Find where the given text appears and provide that cell's center as [x, y] coordinate. 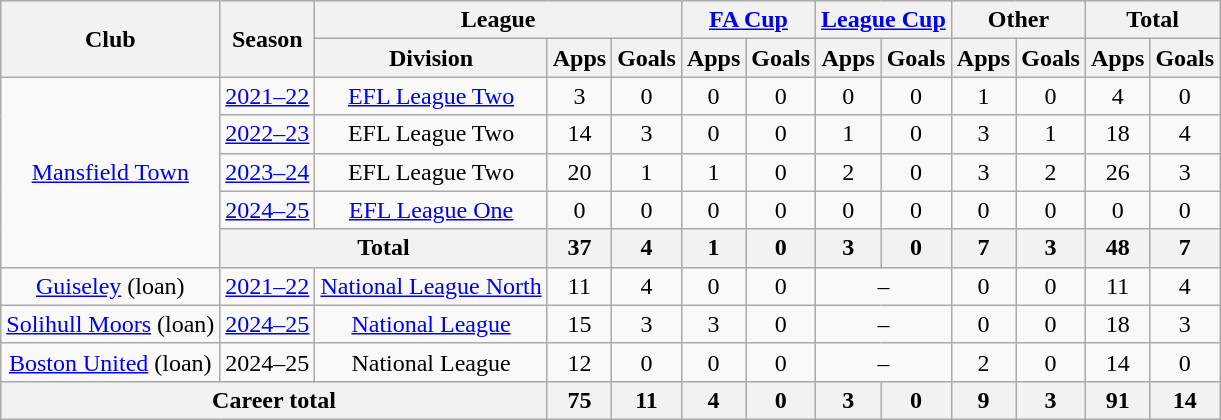
Club [110, 39]
37 [579, 248]
2023–24 [268, 172]
FA Cup [748, 20]
48 [1117, 248]
2022–23 [268, 134]
15 [579, 324]
Division [431, 58]
9 [983, 400]
Career total [274, 400]
Guiseley (loan) [110, 286]
Other [1018, 20]
75 [579, 400]
League [498, 20]
Solihull Moors (loan) [110, 324]
12 [579, 362]
National League North [431, 286]
EFL League One [431, 210]
Season [268, 39]
20 [579, 172]
Boston United (loan) [110, 362]
Mansfield Town [110, 172]
League Cup [884, 20]
91 [1117, 400]
26 [1117, 172]
